Detect which cell encompasses the target text, then output its (X, Y) center coordinate. 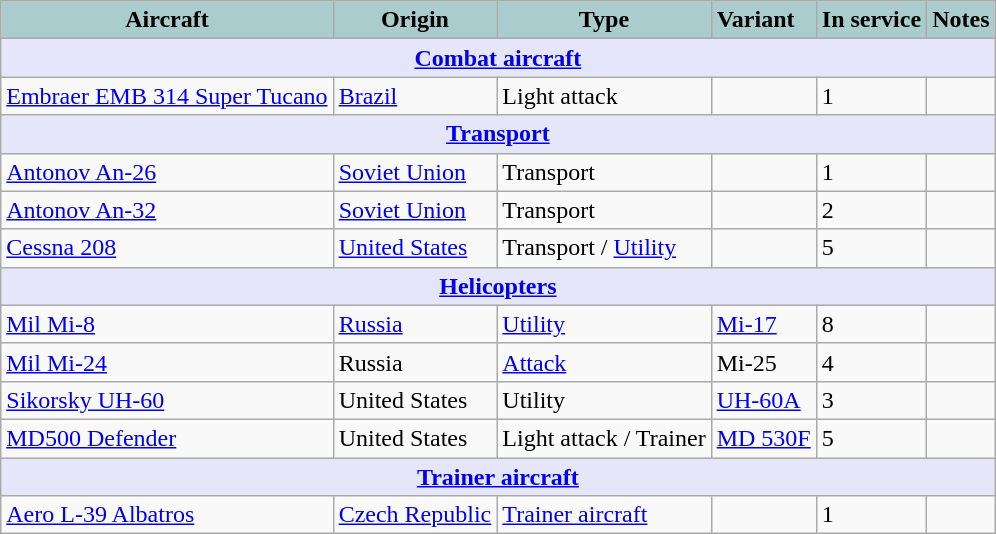
Light attack (604, 96)
Transport / Utility (604, 248)
MD 530F (764, 438)
Antonov An-32 (167, 210)
Cessna 208 (167, 248)
8 (871, 324)
Variant (764, 20)
Mi-17 (764, 324)
Notes (961, 20)
Czech Republic (415, 515)
4 (871, 362)
Brazil (415, 96)
2 (871, 210)
Combat aircraft (498, 58)
3 (871, 400)
Sikorsky UH-60 (167, 400)
Helicopters (498, 286)
Attack (604, 362)
Antonov An-26 (167, 172)
Embraer EMB 314 Super Tucano (167, 96)
Light attack / Trainer (604, 438)
Origin (415, 20)
Aircraft (167, 20)
Mil Mi-24 (167, 362)
Type (604, 20)
Mil Mi-8 (167, 324)
UH-60A (764, 400)
Mi-25 (764, 362)
In service (871, 20)
Aero L-39 Albatros (167, 515)
MD500 Defender (167, 438)
